Provide the (X, Y) coordinate of the cell's center where the given text is located.  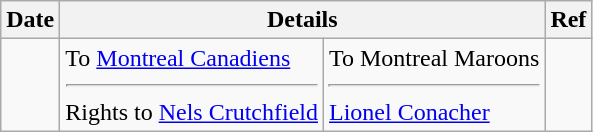
To Montreal Canadiens Rights to Nels Crutchfield (192, 85)
To Montreal MaroonsLionel Conacher (434, 85)
Details (302, 20)
Date (30, 20)
Ref (568, 20)
